From the cell containing the given text, extract its center point as (X, Y) coordinate. 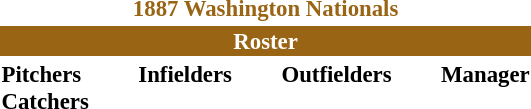
Roster (266, 41)
